Extract the [x, y] coordinate from the center of the cell holding the provided text.  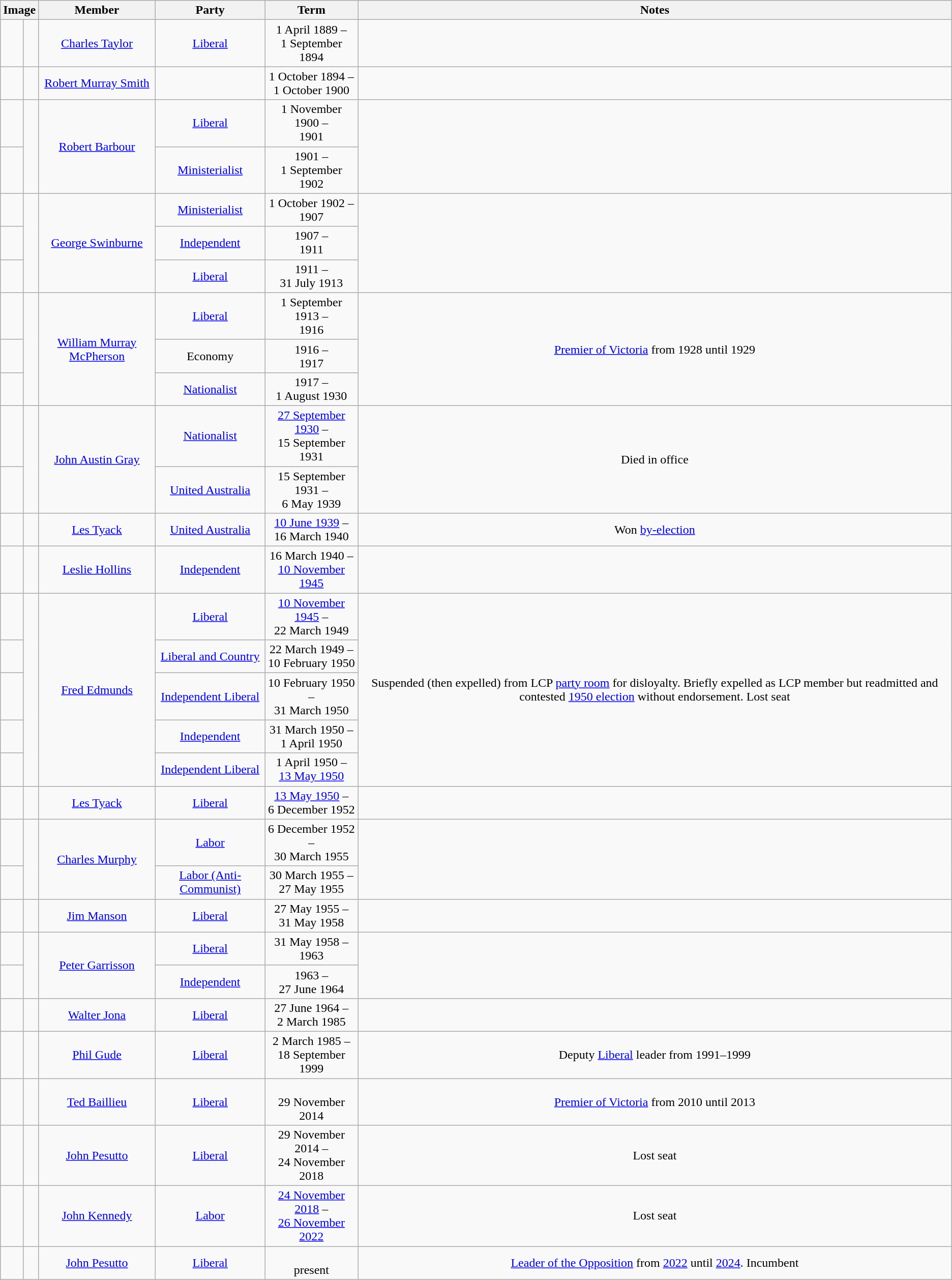
George Swinburne [97, 243]
Notes [655, 10]
1 October 1902 – 1907 [311, 210]
Member [97, 10]
2 March 1985 – 18 September 1999 [311, 1055]
22 March 1949 – 10 February 1950 [311, 656]
Robert Barbour [97, 147]
29 November 2014 [311, 1102]
24 November 2018 – 26 November 2022 [311, 1216]
Won by-election [655, 530]
Phil Gude [97, 1055]
Jim Manson [97, 916]
Labor (Anti-Communist) [210, 882]
present [311, 1263]
Charles Taylor [97, 43]
1907 – 1911 [311, 243]
Premier of Victoria from 1928 until 1929 [655, 349]
1 April 1950 – 13 May 1950 [311, 769]
1911 – 31 July 1913 [311, 276]
27 September 1930 – 15 September 1931 [311, 435]
Term [311, 10]
Robert Murray Smith [97, 83]
27 May 1955 – 31 May 1958 [311, 916]
30 March 1955 – 27 May 1955 [311, 882]
Ted Baillieu [97, 1102]
Died in office [655, 459]
1 April 1889 – 1 September 1894 [311, 43]
1 November 1900 – 1901 [311, 123]
31 March 1950 – 1 April 1950 [311, 737]
1 September 1913 – 1916 [311, 316]
16 March 1940 – 10 November 1945 [311, 570]
Charles Murphy [97, 859]
Party [210, 10]
1901 – 1 September 1902 [311, 170]
Walter Jona [97, 1014]
John Kennedy [97, 1216]
Leader of the Opposition from 2022 until 2024. Incumbent [655, 1263]
Peter Garrisson [97, 965]
Image [19, 10]
6 December 1952 – 30 March 1955 [311, 842]
10 November 1945 – 22 March 1949 [311, 617]
John Austin Gray [97, 459]
27 June 1964 – 2 March 1985 [311, 1014]
1916 – 1917 [311, 356]
10 February 1950 – 31 March 1950 [311, 696]
Leslie Hollins [97, 570]
10 June 1939 – 16 March 1940 [311, 530]
Liberal and Country [210, 656]
1963 – 27 June 1964 [311, 982]
Economy [210, 356]
13 May 1950 – 6 December 1952 [311, 803]
Fred Edmunds [97, 690]
31 May 1958 – 1963 [311, 948]
15 September 1931 – 6 May 1939 [311, 489]
Deputy Liberal leader from 1991–1999 [655, 1055]
William Murray McPherson [97, 349]
1 October 1894 – 1 October 1900 [311, 83]
1917 – 1 August 1930 [311, 389]
Premier of Victoria from 2010 until 2013 [655, 1102]
29 November 2014 – 24 November 2018 [311, 1156]
